From the cell containing the given text, extract its center point as (X, Y) coordinate. 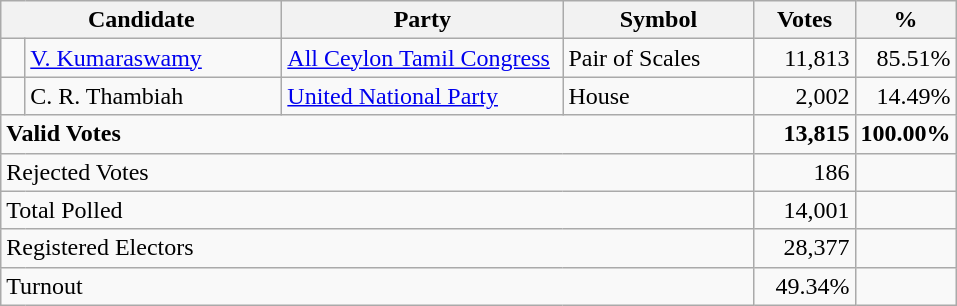
2,002 (804, 96)
Rejected Votes (378, 172)
United National Party (422, 96)
Candidate (142, 20)
Turnout (378, 286)
186 (804, 172)
14.49% (906, 96)
13,815 (804, 134)
All Ceylon Tamil Congress (422, 58)
85.51% (906, 58)
Pair of Scales (658, 58)
28,377 (804, 248)
49.34% (804, 286)
Party (422, 20)
11,813 (804, 58)
14,001 (804, 210)
Valid Votes (378, 134)
V. Kumaraswamy (154, 58)
% (906, 20)
Symbol (658, 20)
100.00% (906, 134)
House (658, 96)
Votes (804, 20)
Total Polled (378, 210)
C. R. Thambiah (154, 96)
Registered Electors (378, 248)
